Detect which cell encompasses the target text, then output its [X, Y] center coordinate. 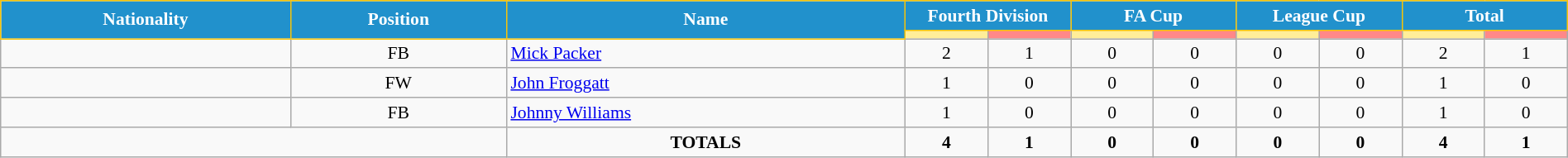
TOTALS [705, 142]
Nationality [146, 20]
Fourth Division [987, 16]
Mick Packer [705, 54]
FW [399, 84]
Position [399, 20]
Name [705, 20]
League Cup [1319, 16]
Total [1484, 16]
John Froggatt [705, 84]
Johnny Williams [705, 113]
FA Cup [1153, 16]
